Pinpoint the cell where the given text exists, returning its [x, y] midpoint coordinate. 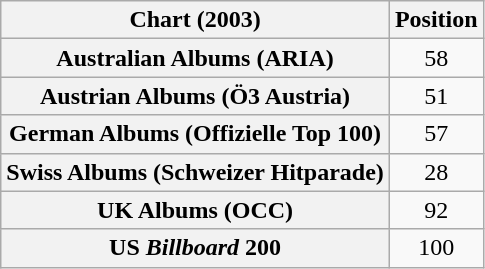
US Billboard 200 [196, 248]
UK Albums (OCC) [196, 210]
Austrian Albums (Ö3 Austria) [196, 96]
German Albums (Offizielle Top 100) [196, 134]
51 [436, 96]
28 [436, 172]
Australian Albums (ARIA) [196, 58]
92 [436, 210]
Chart (2003) [196, 20]
Swiss Albums (Schweizer Hitparade) [196, 172]
58 [436, 58]
Position [436, 20]
100 [436, 248]
57 [436, 134]
